For the text-containing cell, return its midpoint in (X, Y) coordinate format. 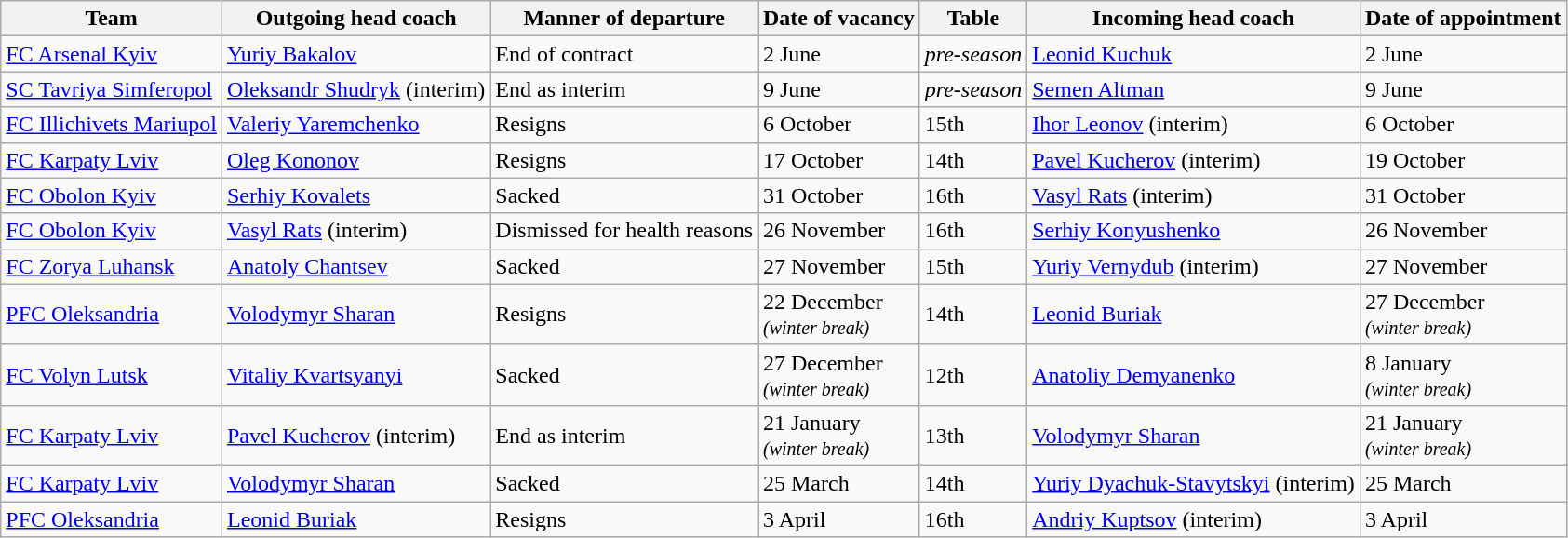
Anatoly Chantsev (355, 266)
Andriy Kuptsov (interim) (1194, 518)
Serhiy Kovalets (355, 195)
Yuriy Vernydub (interim) (1194, 266)
Leonid Kuchuk (1194, 54)
FC Zorya Luhansk (112, 266)
FC Volyn Lutsk (112, 374)
Manner of departure (624, 19)
12th (973, 374)
FC Illichivets Mariupol (112, 125)
FC Arsenal Kyiv (112, 54)
End of contract (624, 54)
Serhiy Konyushenko (1194, 231)
Oleg Kononov (355, 160)
22 December(winter break) (838, 315)
Yuriy Bakalov (355, 54)
8 January(winter break) (1463, 374)
Oleksandr Shudryk (interim) (355, 89)
Semen Altman (1194, 89)
Ihor Leonov (interim) (1194, 125)
17 October (838, 160)
Valeriy Yaremchenko (355, 125)
13th (973, 436)
Incoming head coach (1194, 19)
Anatoliy Demyanenko (1194, 374)
Date of appointment (1463, 19)
Yuriy Dyachuk-Stavytskyi (interim) (1194, 483)
Date of vacancy (838, 19)
Team (112, 19)
Dismissed for health reasons (624, 231)
SC Tavriya Simferopol (112, 89)
Outgoing head coach (355, 19)
19 October (1463, 160)
Table (973, 19)
Vitaliy Kvartsyanyi (355, 374)
